Capture the cell that displays the provided text and extract its [x, y] central coordinate. 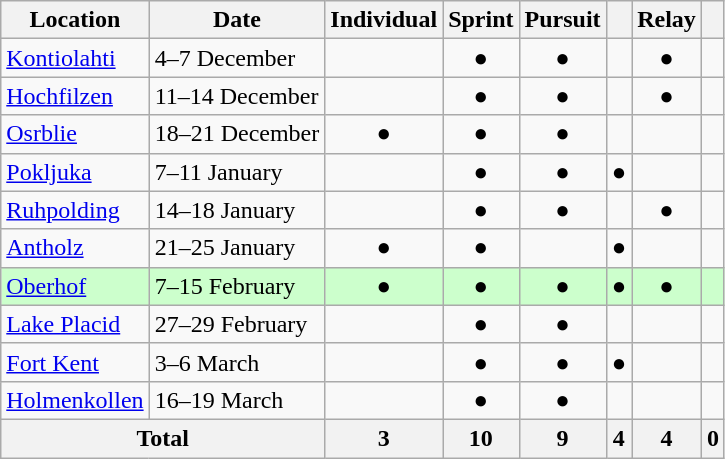
4–7 December [237, 58]
Sprint [481, 20]
Osrblie [75, 134]
Kontiolahti [75, 58]
10 [481, 438]
Holmenkollen [75, 400]
Pokljuka [75, 172]
Individual [384, 20]
7–15 February [237, 286]
Relay [667, 20]
Date [237, 20]
7–11 January [237, 172]
21–25 January [237, 248]
18–21 December [237, 134]
Fort Kent [75, 362]
Location [75, 20]
Total [163, 438]
Hochfilzen [75, 96]
9 [562, 438]
Oberhof [75, 286]
Ruhpolding [75, 210]
Antholz [75, 248]
Pursuit [562, 20]
3 [384, 438]
16–19 March [237, 400]
0 [712, 438]
27–29 February [237, 324]
14–18 January [237, 210]
11–14 December [237, 96]
3–6 March [237, 362]
Lake Placid [75, 324]
